Detect which cell encompasses the target text, then output its (X, Y) center coordinate. 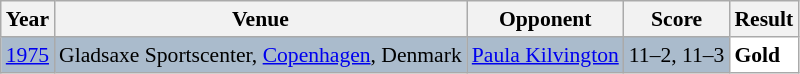
Paula Kilvington (546, 55)
Year (28, 19)
Score (677, 19)
Gladsaxe Sportscenter, Copenhagen, Denmark (260, 55)
Opponent (546, 19)
11–2, 11–3 (677, 55)
Venue (260, 19)
1975 (28, 55)
Gold (764, 55)
Result (764, 19)
